Search for the cell housing the specified text and yield its (X, Y) center coordinate. 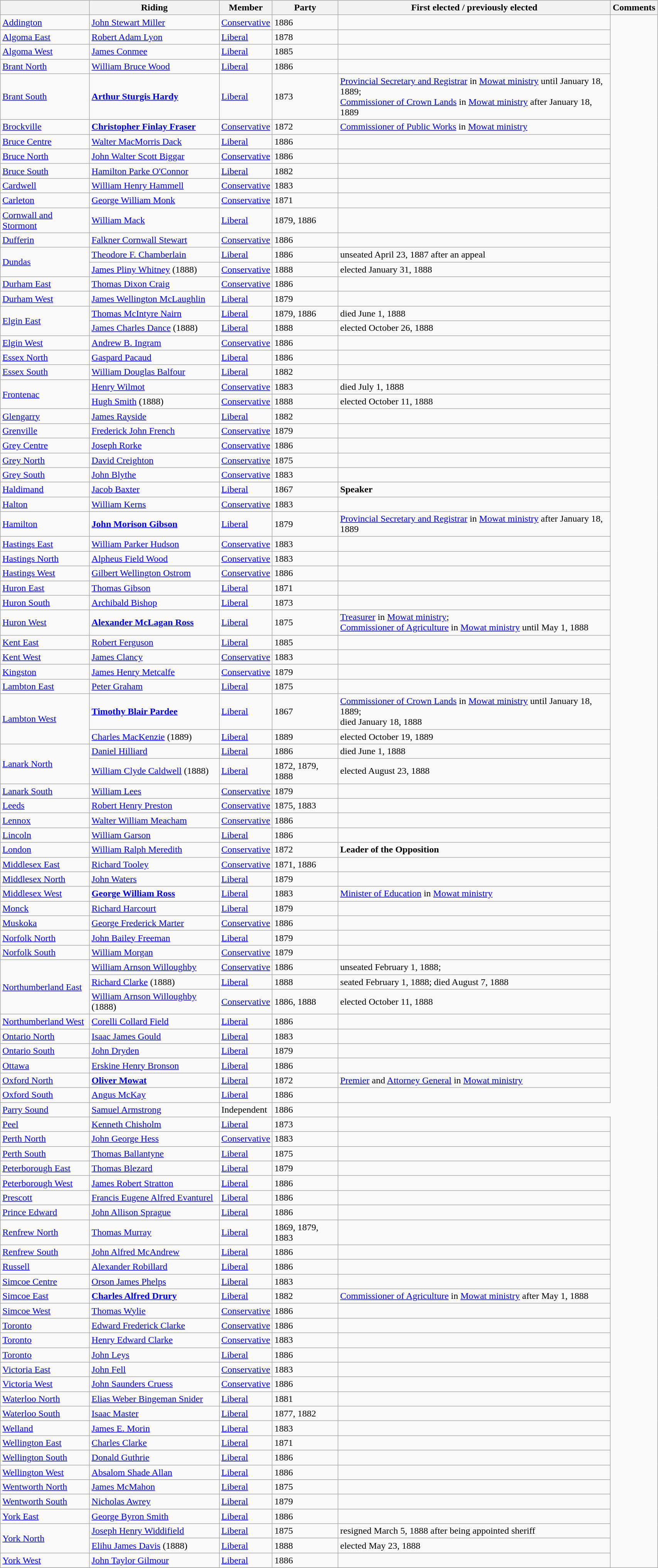
Henry Wilmot (154, 387)
Hugh Smith (1888) (154, 401)
James Conmee (154, 52)
Oliver Mowat (154, 1080)
Peel (45, 1124)
Absalom Shade Allan (154, 1472)
Isaac Master (154, 1413)
Nicholas Awrey (154, 1502)
Essex North (45, 357)
John Dryden (154, 1051)
Wellington East (45, 1443)
Robert Adam Lyon (154, 37)
Donald Guthrie (154, 1457)
York East (45, 1516)
Thomas McIntyre Nairn (154, 313)
Lennox (45, 820)
William Arnson Willoughby (1888) (154, 1002)
Welland (45, 1428)
Wentworth North (45, 1487)
Middlesex West (45, 894)
Peterborough East (45, 1168)
Timothy Blair Pardee (154, 711)
William Douglas Balfour (154, 372)
Essex South (45, 372)
Parry Sound (45, 1110)
James Pliny Whitney (1888) (154, 269)
Middlesex North (45, 879)
Grenville (45, 431)
Simcoe West (45, 1311)
George William Monk (154, 200)
Lanark North (45, 764)
John Taylor Gilmour (154, 1560)
John Allison Sprague (154, 1212)
1875, 1883 (305, 806)
Bruce North (45, 156)
died July 1, 1888 (474, 387)
1872, 1879, 1888 (305, 771)
Charles Alfred Drury (154, 1296)
1886, 1888 (305, 1002)
Lanark South (45, 791)
Richard Tooley (154, 864)
John Leys (154, 1355)
James Rayside (154, 416)
Grey Centre (45, 445)
Elgin West (45, 343)
Ottawa (45, 1066)
Wellington South (45, 1457)
Cornwall and Stormont (45, 220)
James E. Morin (154, 1428)
York North (45, 1538)
James McMahon (154, 1487)
Brant South (45, 96)
Isaac James Gould (154, 1036)
John Morison Gibson (154, 524)
seated February 1, 1888; died August 7, 1888 (474, 982)
Daniel Hilliard (154, 751)
Richard Harcourt (154, 908)
Robert Ferguson (154, 642)
John Saunders Cruess (154, 1384)
Francis Eugene Alfred Evanturel (154, 1197)
Monck (45, 908)
Thomas Blezard (154, 1168)
Hamilton Parke O'Connor (154, 171)
Perth South (45, 1154)
Charles MacKenzie (1889) (154, 737)
Independent (246, 1110)
elected October 26, 1888 (474, 328)
Russell (45, 1267)
York West (45, 1560)
Falkner Cornwall Stewart (154, 240)
John Bailey Freeman (154, 938)
1869, 1879, 1883 (305, 1232)
Dufferin (45, 240)
William Ralph Meredith (154, 850)
Huron West (45, 622)
1877, 1882 (305, 1413)
1881 (305, 1399)
Brockville (45, 127)
William Clyde Caldwell (1888) (154, 771)
Hastings West (45, 573)
Prince Edward (45, 1212)
Walter MacMorris Dack (154, 141)
Leeds (45, 806)
Algoma East (45, 37)
Richard Clarke (1888) (154, 982)
London (45, 850)
Victoria West (45, 1384)
John George Hess (154, 1139)
Charles Clarke (154, 1443)
Hamilton (45, 524)
elected October 19, 1889 (474, 737)
Angus McKay (154, 1095)
James Charles Dance (1888) (154, 328)
Theodore F. Chamberlain (154, 255)
George Byron Smith (154, 1516)
Norfolk North (45, 938)
John Stewart Miller (154, 22)
Renfrew North (45, 1232)
Dundas (45, 262)
Kingston (45, 672)
Kenneth Chisholm (154, 1124)
Hastings East (45, 544)
Christopher Finlay Fraser (154, 127)
Edward Frederick Clarke (154, 1325)
Elihu James Davis (1888) (154, 1546)
Norfolk South (45, 952)
elected August 23, 1888 (474, 771)
Wentworth South (45, 1502)
William Morgan (154, 952)
Huron South (45, 603)
Lincoln (45, 835)
elected January 31, 1888 (474, 269)
Riding (154, 8)
Peterborough West (45, 1183)
Kent East (45, 642)
Thomas Ballantyne (154, 1154)
Middlesex East (45, 864)
Algoma West (45, 52)
Waterloo North (45, 1399)
William Henry Hammell (154, 185)
Comments (634, 8)
Provincial Secretary and Registrar in Mowat ministry until January 18, 1889; Commissioner of Crown Lands in Mowat ministry after January 18, 1889 (474, 96)
Jacob Baxter (154, 490)
Lambton East (45, 686)
Joseph Henry Widdifield (154, 1531)
William Kerns (154, 504)
Erskine Henry Bronson (154, 1066)
elected May 23, 1888 (474, 1546)
James Henry Metcalfe (154, 672)
John Alfred McAndrew (154, 1252)
1871, 1886 (305, 864)
Renfrew South (45, 1252)
Huron East (45, 588)
Gaspard Pacaud (154, 357)
Archibald Bishop (154, 603)
Glengarry (45, 416)
Simcoe East (45, 1296)
Commissioner of Agriculture in Mowat ministry after May 1, 1888 (474, 1296)
Elgin East (45, 321)
Ontario South (45, 1051)
Corelli Collard Field (154, 1022)
William Mack (154, 220)
resigned March 5, 1888 after being appointed sheriff (474, 1531)
Haldimand (45, 490)
James Wellington McLaughlin (154, 299)
Gilbert Wellington Ostrom (154, 573)
George Frederick Marter (154, 923)
Oxford North (45, 1080)
John Fell (154, 1369)
Ontario North (45, 1036)
Addington (45, 22)
First elected / previously elected (474, 8)
Perth North (45, 1139)
unseated April 23, 1887 after an appeal (474, 255)
Grey South (45, 475)
William Parker Hudson (154, 544)
Andrew B. Ingram (154, 343)
Prescott (45, 1197)
Robert Henry Preston (154, 806)
Carleton (45, 200)
Thomas Dixon Craig (154, 284)
Joseph Rorke (154, 445)
Wellington West (45, 1472)
Simcoe Centre (45, 1282)
Kent West (45, 657)
Provincial Secretary and Registrar in Mowat ministry after January 18, 1889 (474, 524)
Samuel Armstrong (154, 1110)
unseated February 1, 1888; (474, 967)
Lambton West (45, 719)
George William Ross (154, 894)
Leader of the Opposition (474, 850)
Durham West (45, 299)
1889 (305, 737)
Thomas Gibson (154, 588)
Victoria East (45, 1369)
Durham East (45, 284)
Alexander Robillard (154, 1267)
Thomas Murray (154, 1232)
1878 (305, 37)
Member (246, 8)
David Creighton (154, 460)
Brant North (45, 66)
Waterloo South (45, 1413)
James Clancy (154, 657)
John Blythe (154, 475)
Halton (45, 504)
Hastings North (45, 559)
James Robert Stratton (154, 1183)
John Walter Scott Biggar (154, 156)
Minister of Education in Mowat ministry (474, 894)
Commissioner of Public Works in Mowat ministry (474, 127)
Alexander McLagan Ross (154, 622)
Frontenac (45, 394)
Peter Graham (154, 686)
William Arnson Willoughby (154, 967)
Arthur Sturgis Hardy (154, 96)
William Bruce Wood (154, 66)
Bruce South (45, 171)
Party (305, 8)
Premier and Attorney General in Mowat ministry (474, 1080)
John Waters (154, 879)
Alpheus Field Wood (154, 559)
Elias Weber Bingeman Snider (154, 1399)
Northumberland West (45, 1022)
Thomas Wylie (154, 1311)
Frederick John French (154, 431)
Bruce Centre (45, 141)
Oxford South (45, 1095)
Walter William Meacham (154, 820)
Orson James Phelps (154, 1282)
William Lees (154, 791)
Speaker (474, 490)
Grey North (45, 460)
Northumberland East (45, 987)
Muskoka (45, 923)
Treasurer in Mowat ministry; Commissioner of Agriculture in Mowat ministry until May 1, 1888 (474, 622)
Henry Edward Clarke (154, 1340)
Commissioner of Crown Lands in Mowat ministry until January 18, 1889; died January 18, 1888 (474, 711)
William Garson (154, 835)
Cardwell (45, 185)
